Search for the cell housing the specified text and yield its (X, Y) center coordinate. 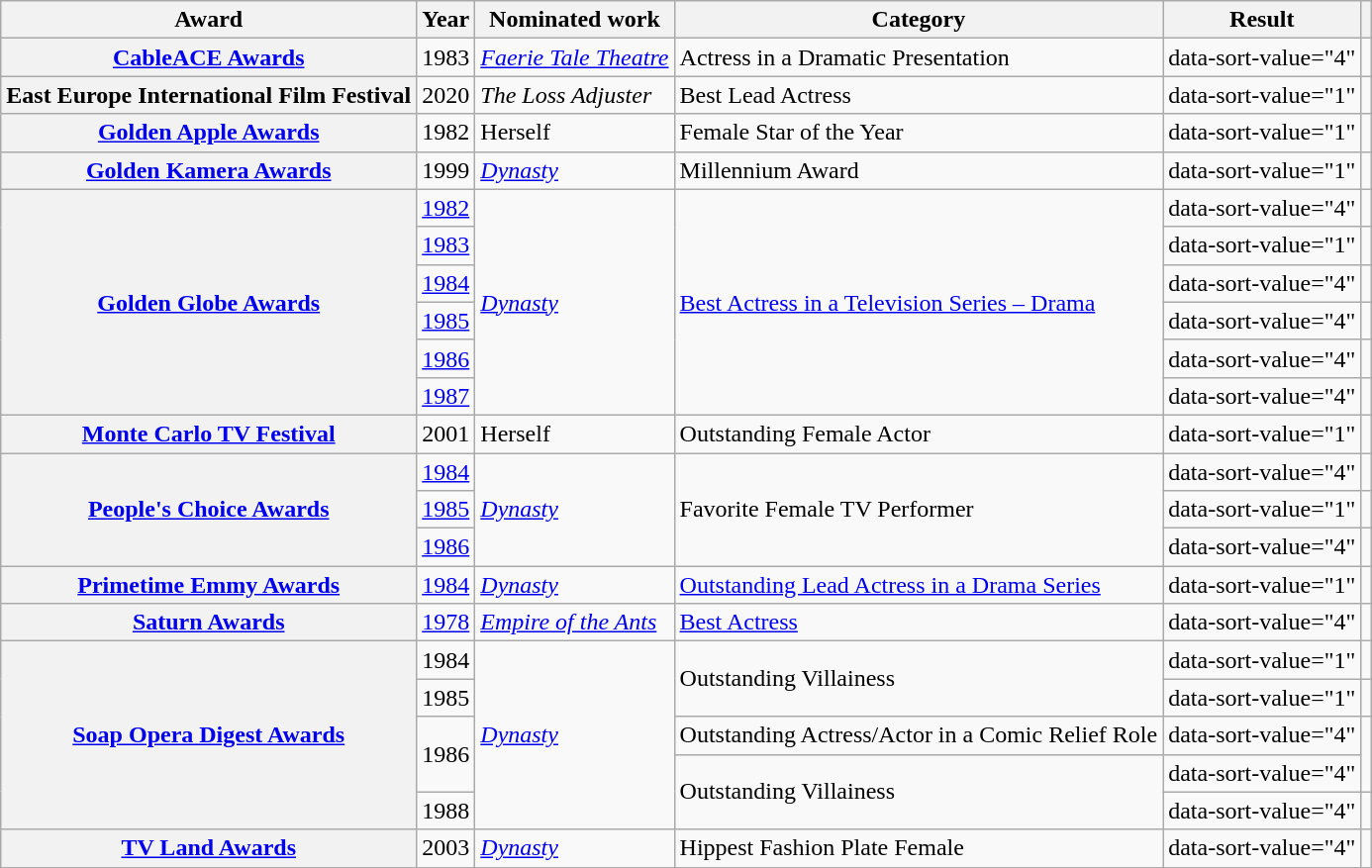
2020 (445, 95)
Faerie Tale Theatre (574, 57)
Nominated work (574, 20)
Outstanding Actress/Actor in a Comic Relief Role (919, 735)
Empire of the Ants (574, 623)
Category (919, 20)
Golden Apple Awards (209, 133)
Soap Opera Digest Awards (209, 735)
The Loss Adjuster (574, 95)
Favorite Female TV Performer (919, 510)
Best Lead Actress (919, 95)
Result (1262, 20)
Monte Carlo TV Festival (209, 434)
Golden Globe Awards (209, 302)
2001 (445, 434)
Actress in a Dramatic Presentation (919, 57)
Year (445, 20)
Outstanding Female Actor (919, 434)
Saturn Awards (209, 623)
1987 (445, 396)
Female Star of the Year (919, 133)
Golden Kamera Awards (209, 170)
Award (209, 20)
People's Choice Awards (209, 510)
1999 (445, 170)
East Europe International Film Festival (209, 95)
CableACE Awards (209, 57)
TV Land Awards (209, 848)
Hippest Fashion Plate Female (919, 848)
Outstanding Lead Actress in a Drama Series (919, 585)
Millennium Award (919, 170)
1978 (445, 623)
2003 (445, 848)
1988 (445, 811)
Best Actress in a Television Series – Drama (919, 302)
Best Actress (919, 623)
Primetime Emmy Awards (209, 585)
